Provide the [x, y] coordinate of the cell's center where the given text is located.  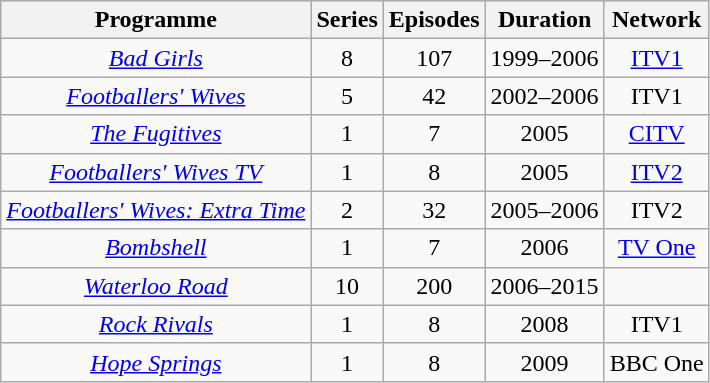
32 [434, 210]
BBC One [656, 362]
Footballers' Wives TV [156, 172]
2009 [544, 362]
2 [347, 210]
42 [434, 96]
200 [434, 286]
2008 [544, 324]
Network [656, 20]
Episodes [434, 20]
TV One [656, 248]
10 [347, 286]
Duration [544, 20]
Footballers' Wives: Extra Time [156, 210]
CITV [656, 134]
2006 [544, 248]
2005–2006 [544, 210]
2006–2015 [544, 286]
1999–2006 [544, 58]
Series [347, 20]
107 [434, 58]
2002–2006 [544, 96]
Bad Girls [156, 58]
5 [347, 96]
Hope Springs [156, 362]
Footballers' Wives [156, 96]
Bombshell [156, 248]
The Fugitives [156, 134]
Waterloo Road [156, 286]
Rock Rivals [156, 324]
Programme [156, 20]
